Capture the cell that displays the provided text and extract its (X, Y) central coordinate. 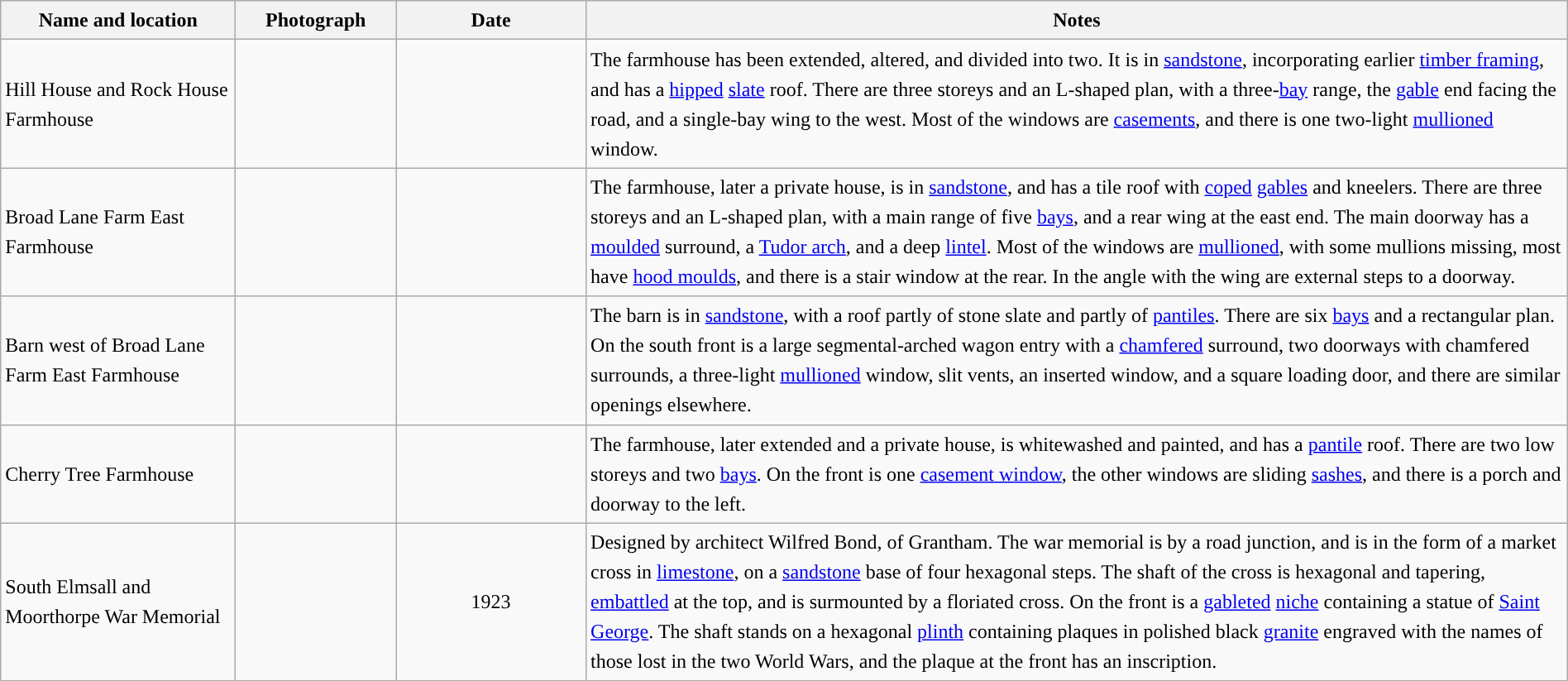
Notes (1077, 20)
Broad Lane Farm East Farmhouse (118, 232)
Hill House and Rock House Farmhouse (118, 104)
1923 (491, 602)
Cherry Tree Farmhouse (118, 473)
Photograph (316, 20)
Barn west of Broad Lane Farm East Farmhouse (118, 361)
South Elmsall and Moorthorpe War Memorial (118, 602)
Date (491, 20)
Name and location (118, 20)
